Scan for the cell matching the given text and deliver its [X, Y] coordinate at center. 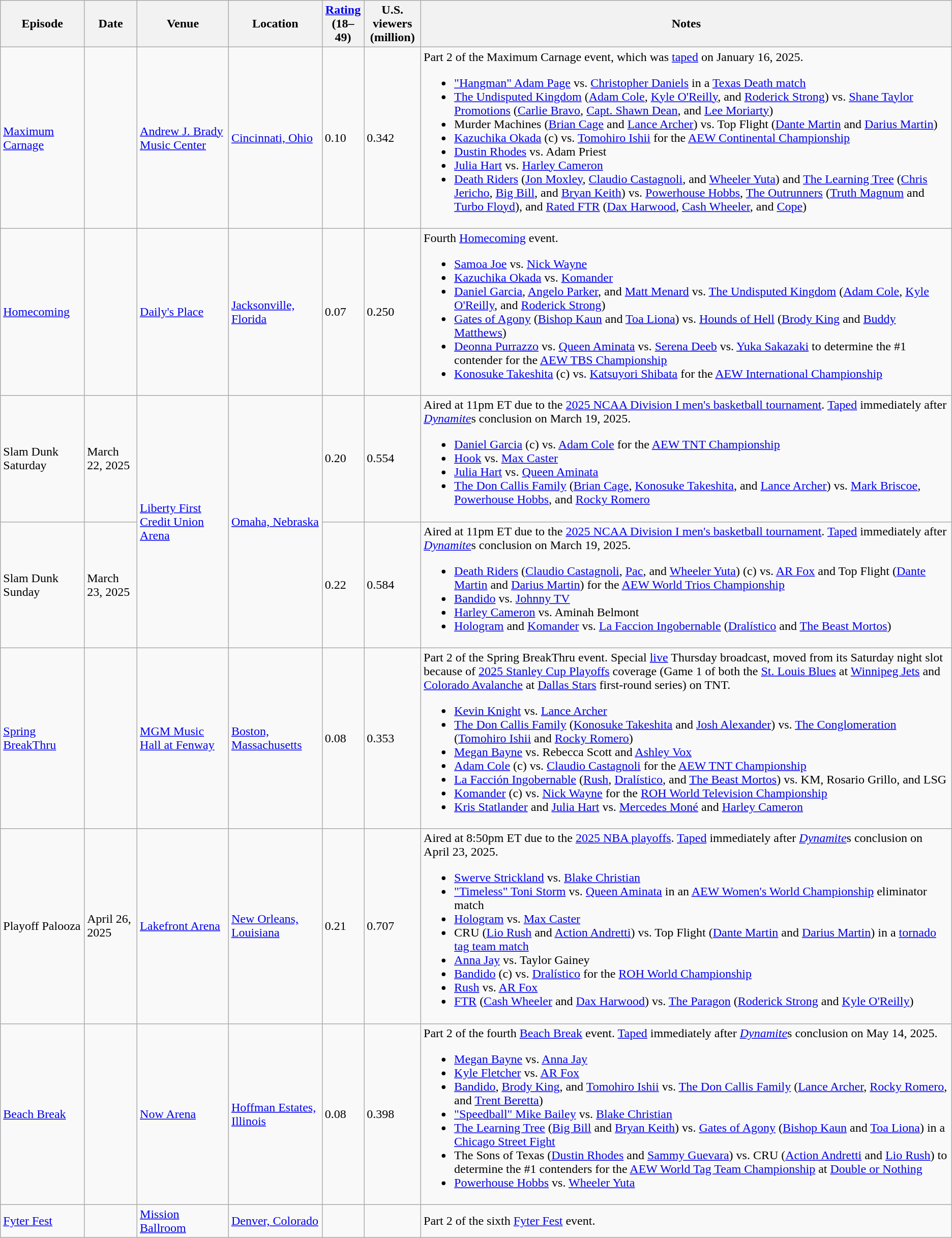
Date [111, 24]
0.353 [393, 738]
Homecoming [43, 312]
Jacksonville, Florida [275, 312]
0.584 [393, 585]
0.07 [343, 312]
Liberty First Credit Union Arena [183, 522]
0.22 [343, 585]
Lakefront Arena [183, 926]
April 26, 2025 [111, 926]
Denver, Colorado [275, 1221]
Playoff Palooza [43, 926]
0.21 [343, 926]
0.10 [343, 138]
Episode [43, 24]
Boston, Massachusetts [275, 738]
Beach Break [43, 1114]
Mission Ballroom [183, 1221]
Now Arena [183, 1114]
Hoffman Estates, Illinois [275, 1114]
0.554 [393, 459]
MGM Music Hall at Fenway [183, 738]
Location [275, 24]
Slam Dunk Sunday [43, 585]
Fyter Fest [43, 1221]
Slam Dunk Saturday [43, 459]
0.707 [393, 926]
New Orleans, Louisiana [275, 926]
U.S. viewers(million) [393, 24]
Rating(18–49) [343, 24]
Maximum Carnage [43, 138]
0.250 [393, 312]
Spring BreakThru [43, 738]
Daily's Place [183, 312]
March 23, 2025 [111, 585]
March 22, 2025 [111, 459]
0.20 [343, 459]
0.342 [393, 138]
Part 2 of the sixth Fyter Fest event. [687, 1221]
0.398 [393, 1114]
Venue [183, 24]
Andrew J. Brady Music Center [183, 138]
Cincinnati, Ohio [275, 138]
Notes [687, 24]
Omaha, Nebraska [275, 522]
